Return (x, y) of the center of cell containing provided text 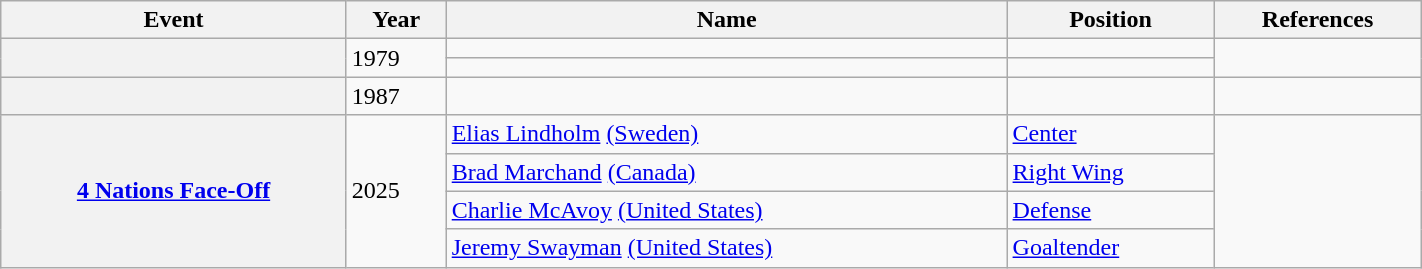
1979 (396, 58)
Jeremy Swayman (United States) (726, 248)
References (1318, 20)
1987 (396, 96)
Event (174, 20)
Position (1110, 20)
Charlie McAvoy (United States) (726, 210)
Name (726, 20)
2025 (396, 191)
Center (1110, 134)
Elias Lindholm (Sweden) (726, 134)
Goaltender (1110, 248)
Defense (1110, 210)
4 Nations Face-Off (174, 191)
Right Wing (1110, 172)
Brad Marchand (Canada) (726, 172)
Year (396, 20)
